Find where the given text appears and provide that cell's center as (x, y) coordinate. 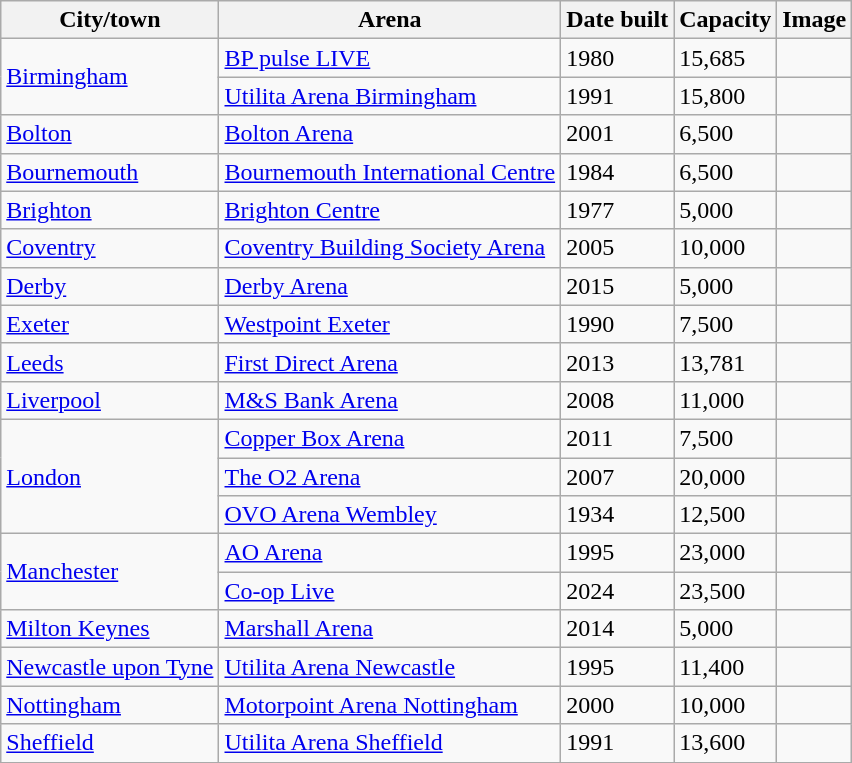
23,500 (726, 591)
2014 (618, 629)
11,400 (726, 667)
Copper Box Arena (390, 438)
Date built (618, 20)
2024 (618, 591)
1977 (618, 210)
Newcastle upon Tyne (110, 667)
AO Arena (390, 553)
City/town (110, 20)
London (110, 476)
1984 (618, 172)
Capacity (726, 20)
M&S Bank Arena (390, 400)
Liverpool (110, 400)
Marshall Arena (390, 629)
Utilita Arena Newcastle (390, 667)
Motorpoint Arena Nottingham (390, 705)
The O2 Arena (390, 477)
23,000 (726, 553)
2000 (618, 705)
13,781 (726, 362)
Arena (390, 20)
Nottingham (110, 705)
Bolton Arena (390, 134)
Utilita Arena Sheffield (390, 743)
Utilita Arena Birmingham (390, 96)
1990 (618, 324)
2005 (618, 248)
2013 (618, 362)
BP pulse LIVE (390, 58)
Brighton (110, 210)
20,000 (726, 477)
2001 (618, 134)
13,600 (726, 743)
Milton Keynes (110, 629)
Coventry (110, 248)
OVO Arena Wembley (390, 515)
2011 (618, 438)
Image (814, 20)
11,000 (726, 400)
2015 (618, 286)
1934 (618, 515)
1980 (618, 58)
Bournemouth (110, 172)
2008 (618, 400)
15,800 (726, 96)
Westpoint Exeter (390, 324)
Derby (110, 286)
Co-op Live (390, 591)
Coventry Building Society Arena (390, 248)
Leeds (110, 362)
Brighton Centre (390, 210)
Birmingham (110, 77)
Exeter (110, 324)
Bournemouth International Centre (390, 172)
Manchester (110, 572)
2007 (618, 477)
15,685 (726, 58)
Sheffield (110, 743)
Derby Arena (390, 286)
12,500 (726, 515)
Bolton (110, 134)
First Direct Arena (390, 362)
